Provide the [X, Y] coordinate of the cell's center where the given text is located.  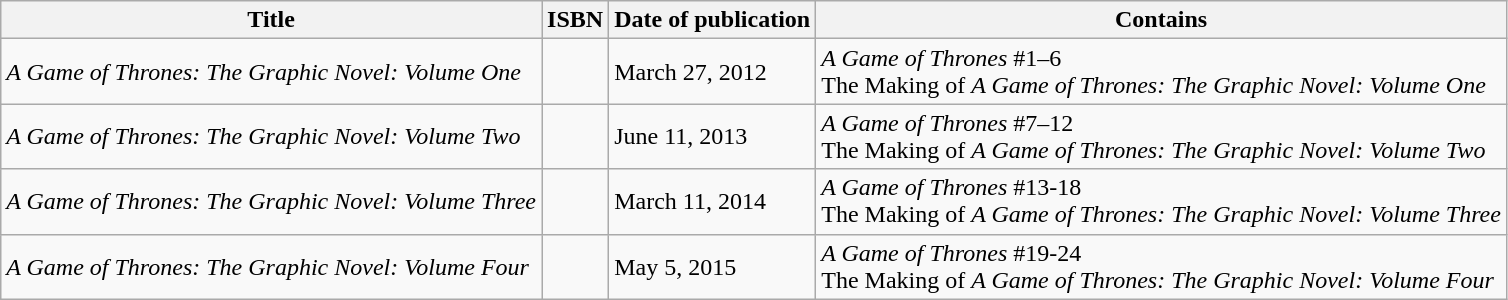
A Game of Thrones #7–12The Making of A Game of Thrones: The Graphic Novel: Volume Two [1162, 136]
A Game of Thrones: The Graphic Novel: Volume Two [272, 136]
A Game of Thrones #19-24The Making of A Game of Thrones: The Graphic Novel: Volume Four [1162, 266]
Title [272, 20]
Date of publication [712, 20]
Contains [1162, 20]
June 11, 2013 [712, 136]
A Game of Thrones #1–6The Making of A Game of Thrones: The Graphic Novel: Volume One [1162, 72]
March 11, 2014 [712, 202]
ISBN [576, 20]
A Game of Thrones: The Graphic Novel: Volume One [272, 72]
A Game of Thrones: The Graphic Novel: Volume Three [272, 202]
A Game of Thrones: The Graphic Novel: Volume Four [272, 266]
March 27, 2012 [712, 72]
A Game of Thrones #13-18The Making of A Game of Thrones: The Graphic Novel: Volume Three [1162, 202]
May 5, 2015 [712, 266]
